Search for the cell housing the specified text and yield its (X, Y) center coordinate. 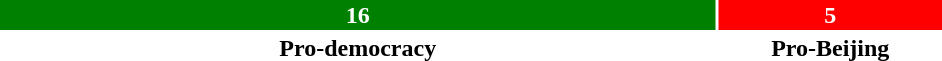
5 (830, 15)
16 (358, 15)
